Detect which cell encompasses the target text, then output its [x, y] center coordinate. 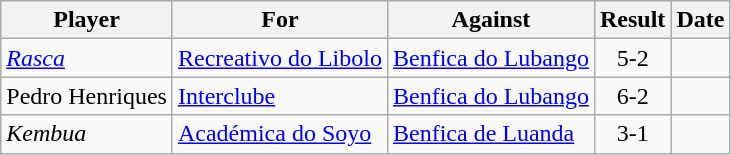
3-1 [632, 134]
Result [632, 20]
Kembua [87, 134]
Rasca [87, 58]
Benfica de Luanda [490, 134]
Against [490, 20]
Interclube [280, 96]
Académica do Soyo [280, 134]
For [280, 20]
Pedro Henriques [87, 96]
5-2 [632, 58]
Recreativo do Libolo [280, 58]
6-2 [632, 96]
Date [700, 20]
Player [87, 20]
